Search for the cell housing the specified text and yield its (x, y) center coordinate. 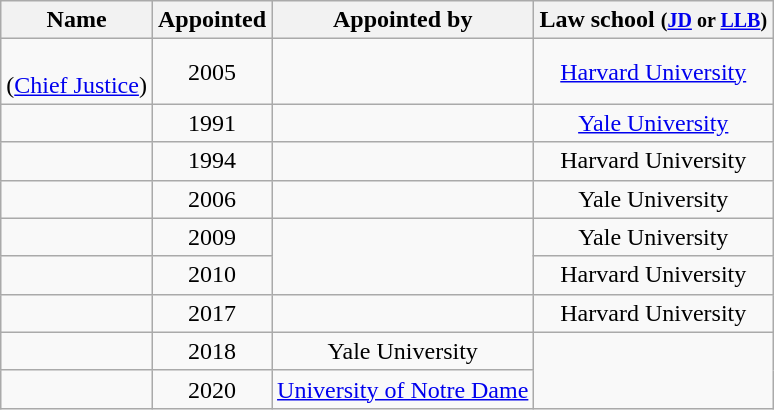
2018 (212, 351)
Appointed by (403, 20)
2009 (212, 237)
2020 (212, 389)
Name (77, 20)
1994 (212, 161)
2010 (212, 275)
2017 (212, 313)
University of Notre Dame (403, 389)
2006 (212, 199)
1991 (212, 123)
Appointed (212, 20)
2005 (212, 72)
(Chief Justice) (77, 72)
Law school (JD or LLB) (654, 20)
